Return the (X, Y) coordinate for the center point of the cell that contains the specified text.  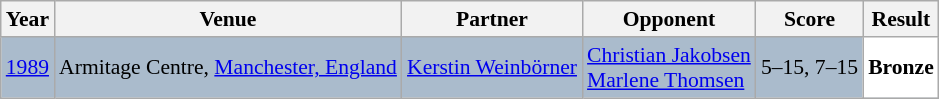
Opponent (669, 19)
Christian Jakobsen Marlene Thomsen (669, 68)
Bronze (901, 68)
Result (901, 19)
Venue (228, 19)
Score (810, 19)
Partner (492, 19)
Year (28, 19)
Kerstin Weinbörner (492, 68)
1989 (28, 68)
Armitage Centre, Manchester, England (228, 68)
5–15, 7–15 (810, 68)
